Capture the cell that displays the provided text and extract its (x, y) central coordinate. 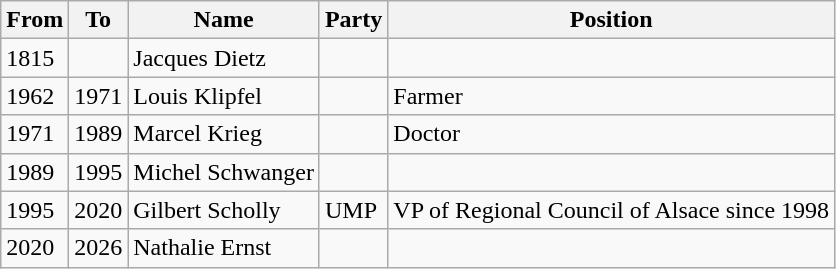
Marcel Krieg (224, 134)
Nathalie Ernst (224, 248)
From (35, 20)
1962 (35, 96)
Doctor (612, 134)
Jacques Dietz (224, 58)
Louis Klipfel (224, 96)
VP of Regional Council of Alsace since 1998 (612, 210)
Gilbert Scholly (224, 210)
Position (612, 20)
Name (224, 20)
1815 (35, 58)
Michel Schwanger (224, 172)
2026 (98, 248)
Party (353, 20)
To (98, 20)
UMP (353, 210)
Farmer (612, 96)
